Provide the [x, y] coordinate of the cell's center where the given text is located.  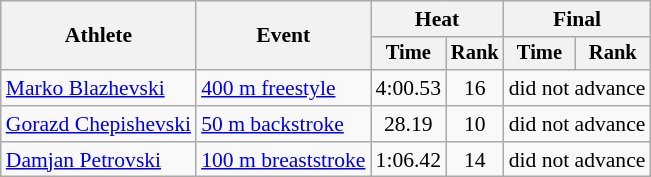
16 [475, 88]
Heat [438, 19]
50 m backstroke [283, 124]
Final [578, 19]
Event [283, 36]
Gorazd Chepishevski [98, 124]
Athlete [98, 36]
28.19 [408, 124]
4:00.53 [408, 88]
400 m freestyle [283, 88]
Marko Blazhevski [98, 88]
10 [475, 124]
